Capture the cell that displays the provided text and extract its [x, y] central coordinate. 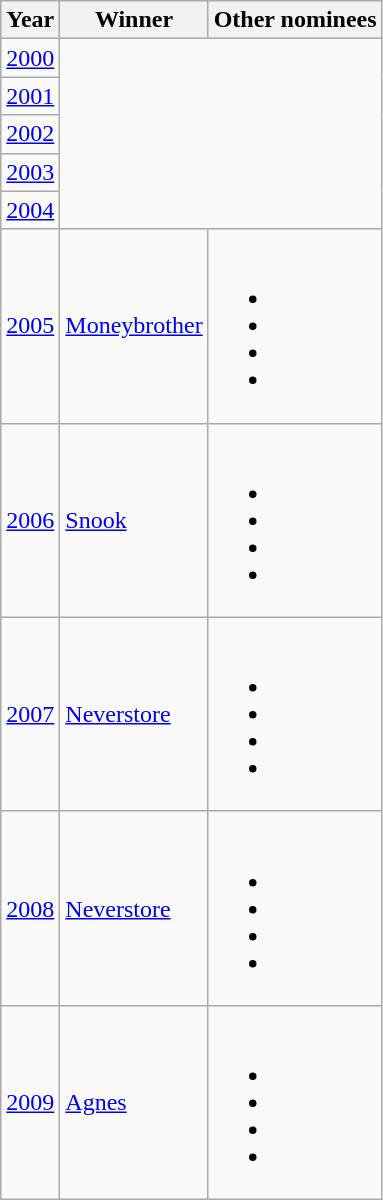
Agnes [134, 1102]
2001 [30, 96]
2006 [30, 520]
2005 [30, 326]
2000 [30, 58]
2008 [30, 908]
2004 [30, 210]
2002 [30, 134]
2007 [30, 714]
Year [30, 20]
2009 [30, 1102]
2003 [30, 172]
Snook [134, 520]
Other nominees [295, 20]
Winner [134, 20]
Moneybrother [134, 326]
